Pinpoint the cell where the given text exists, returning its (x, y) midpoint coordinate. 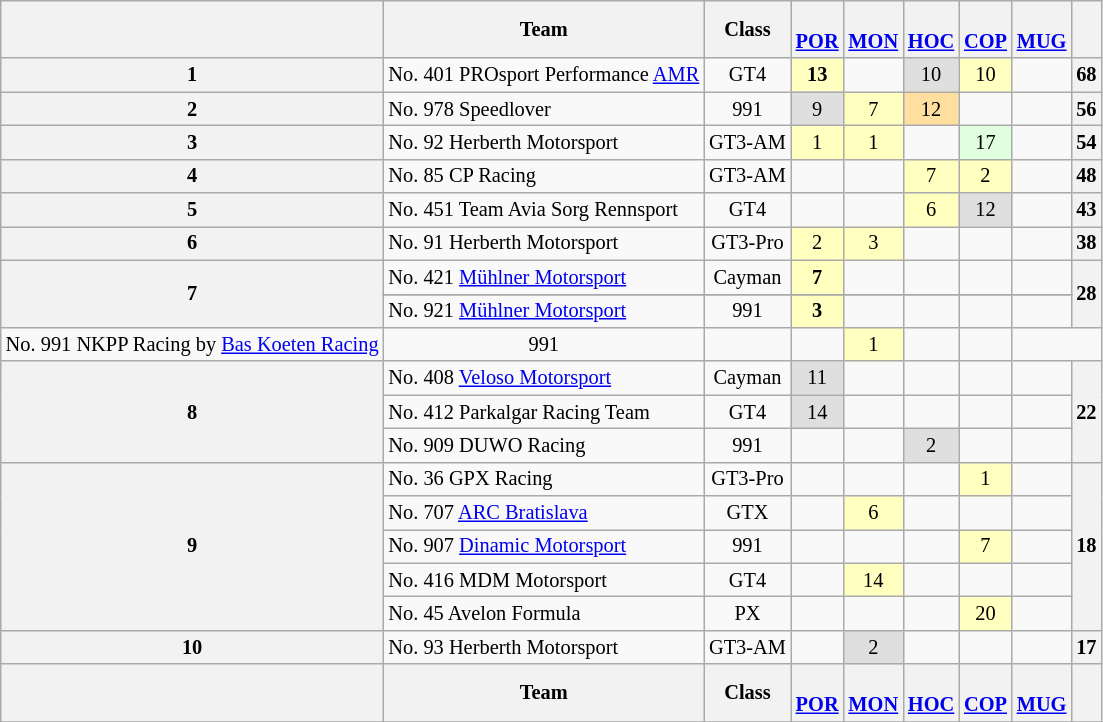
20 (986, 613)
13 (818, 75)
GTX (748, 513)
No. 85 CP Racing (544, 176)
No. 909 DUWO Racing (544, 445)
No. 45 Avelon Formula (544, 613)
No. 978 Speedlover (544, 109)
56 (1086, 109)
54 (1086, 142)
4 (192, 176)
No. 91 Herberth Motorsport (544, 243)
No. 991 NKPP Racing by Bas Koeten Racing (192, 344)
No. 92 Herberth Motorsport (544, 142)
28 (1086, 294)
18 (1086, 546)
48 (1086, 176)
22 (1086, 412)
No. 907 Dinamic Motorsport (544, 546)
11 (818, 378)
43 (1086, 210)
No. 421 Mühlner Motorsport (544, 277)
No. 451 Team Avia Sorg Rennsport (544, 210)
No. 36 GPX Racing (544, 479)
No. 412 Parkalgar Racing Team (544, 412)
38 (1086, 243)
PX (748, 613)
No. 707 ARC Bratislava (544, 513)
No. 408 Veloso Motorsport (544, 378)
5 (192, 210)
No. 921 Mühlner Motorsport (544, 311)
No. 401 PROsport Performance AMR (544, 75)
No. 93 Herberth Motorsport (544, 647)
8 (192, 412)
No. 416 MDM Motorsport (544, 580)
68 (1086, 75)
